Locate the cell with the specified text and output its [X, Y] center coordinate. 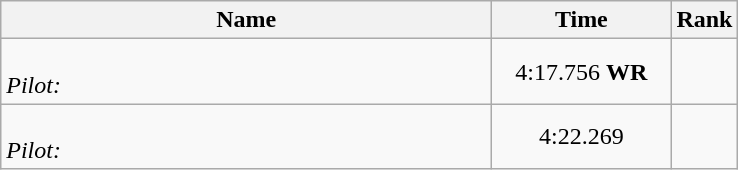
4:17.756 WR [582, 72]
Name [246, 20]
Time [582, 20]
4:22.269 [582, 136]
Rank [704, 20]
